Scan for the cell matching the given text and deliver its (x, y) coordinate at center. 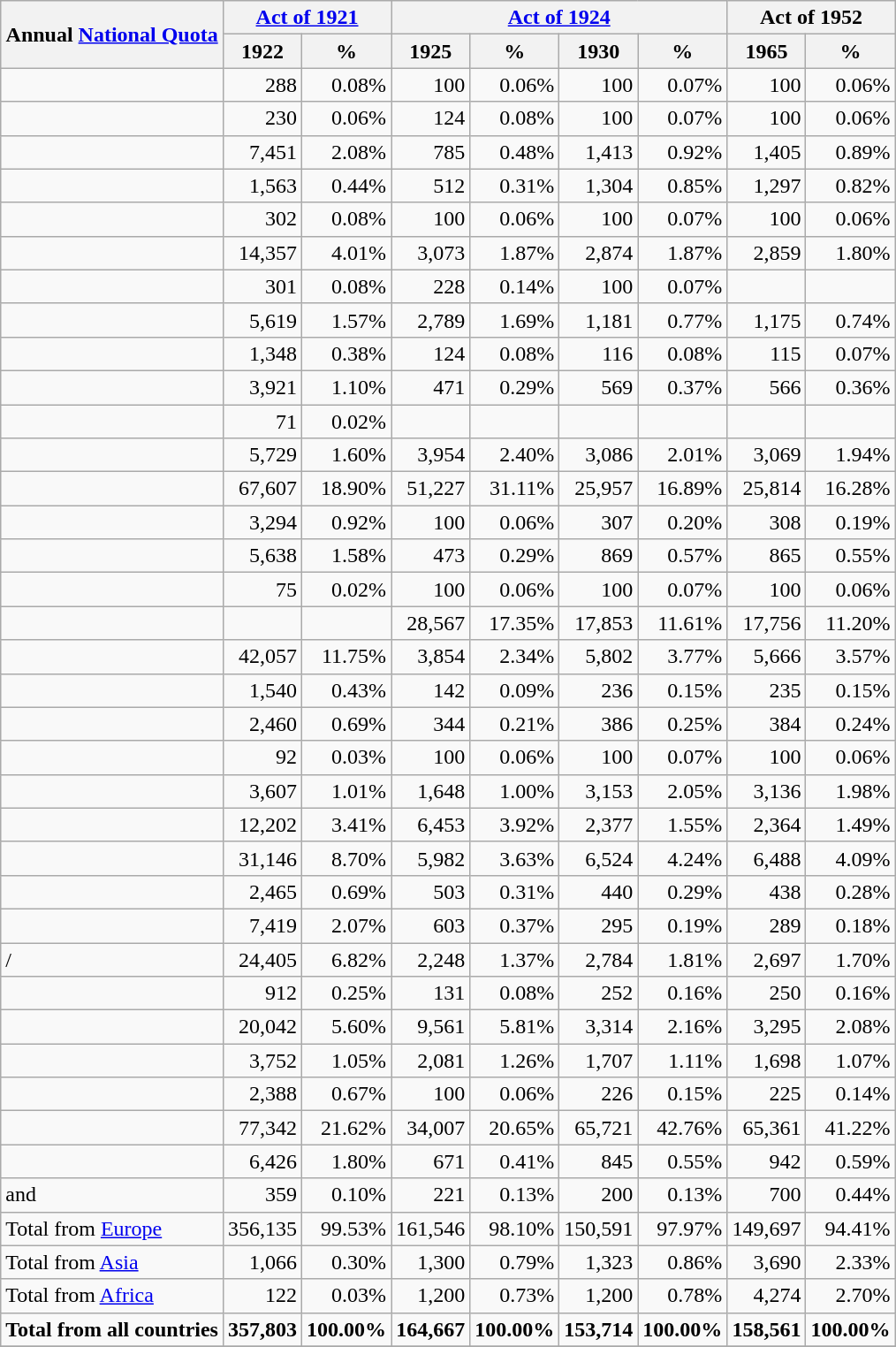
6,524 (599, 858)
2,388 (262, 1094)
3,954 (431, 455)
3.57% (850, 657)
295 (599, 925)
230 (262, 118)
1922 (262, 51)
158,561 (767, 1329)
5,802 (599, 657)
1,348 (262, 354)
16.28% (850, 489)
912 (262, 993)
473 (431, 556)
0.89% (850, 152)
Act of 1921 (307, 18)
4.01% (346, 253)
603 (431, 925)
1.57% (346, 320)
5,982 (431, 858)
3.63% (514, 858)
5,666 (767, 657)
Total from Africa (112, 1296)
142 (431, 690)
440 (599, 892)
12,202 (262, 825)
18.90% (346, 489)
1925 (431, 51)
17,756 (767, 623)
4.24% (682, 858)
65,361 (767, 1128)
0.18% (850, 925)
3.92% (514, 825)
3,752 (262, 1061)
Total from all countries (112, 1329)
1,648 (431, 791)
6,488 (767, 858)
3.77% (682, 657)
1,297 (767, 186)
235 (767, 690)
2.70% (850, 1296)
503 (431, 892)
3,690 (767, 1262)
1,540 (262, 690)
150,591 (599, 1229)
65,721 (599, 1128)
6.82% (346, 959)
2,859 (767, 253)
7,451 (262, 152)
42,057 (262, 657)
6,426 (262, 1161)
1,175 (767, 320)
75 (262, 590)
1.69% (514, 320)
2.33% (850, 1262)
11.61% (682, 623)
1930 (599, 51)
2,874 (599, 253)
2,784 (599, 959)
0.38% (346, 354)
1965 (767, 51)
0.57% (682, 556)
0.36% (850, 387)
11.20% (850, 623)
671 (431, 1161)
5,729 (262, 455)
1,304 (599, 186)
115 (767, 354)
1,323 (599, 1262)
3,294 (262, 522)
71 (262, 422)
785 (431, 152)
1.98% (850, 791)
1.58% (346, 556)
0.67% (346, 1094)
99.53% (346, 1229)
3,295 (767, 1027)
25,814 (767, 489)
9,561 (431, 1027)
5.81% (514, 1027)
1.05% (346, 1061)
28,567 (431, 623)
and (112, 1195)
1.81% (682, 959)
1,563 (262, 186)
1.94% (850, 455)
77,342 (262, 1128)
2.07% (346, 925)
225 (767, 1094)
1.01% (346, 791)
Total from Asia (112, 1262)
700 (767, 1195)
1,707 (599, 1061)
0.48% (514, 152)
4,274 (767, 1296)
3,136 (767, 791)
116 (599, 354)
566 (767, 387)
41.22% (850, 1128)
1.26% (514, 1061)
308 (767, 522)
356,135 (262, 1229)
0.30% (346, 1262)
20,042 (262, 1027)
98.10% (514, 1229)
/ (112, 959)
1,413 (599, 152)
0.59% (850, 1161)
1.11% (682, 1061)
131 (431, 993)
1.70% (850, 959)
161,546 (431, 1229)
3,153 (599, 791)
2,460 (262, 724)
471 (431, 387)
344 (431, 724)
3,314 (599, 1027)
1.07% (850, 1061)
1.60% (346, 455)
3,069 (767, 455)
3,607 (262, 791)
2,697 (767, 959)
0.86% (682, 1262)
2.05% (682, 791)
1,066 (262, 1262)
569 (599, 387)
0.21% (514, 724)
149,697 (767, 1229)
31,146 (262, 858)
0.24% (850, 724)
Total from Europe (112, 1229)
2,248 (431, 959)
17.35% (514, 623)
0.73% (514, 1296)
384 (767, 724)
2,081 (431, 1061)
228 (431, 286)
51,227 (431, 489)
0.85% (682, 186)
942 (767, 1161)
0.09% (514, 690)
289 (767, 925)
0.74% (850, 320)
386 (599, 724)
1.55% (682, 825)
0.82% (850, 186)
14,357 (262, 253)
6,453 (431, 825)
869 (599, 556)
512 (431, 186)
307 (599, 522)
4.09% (850, 858)
5.60% (346, 1027)
17,853 (599, 623)
97.97% (682, 1229)
3,086 (599, 455)
2,465 (262, 892)
3,854 (431, 657)
845 (599, 1161)
359 (262, 1195)
357,803 (262, 1329)
1,300 (431, 1262)
0.41% (514, 1161)
Act of 1924 (559, 18)
3,073 (431, 253)
Act of 1952 (811, 18)
288 (262, 85)
5,619 (262, 320)
0.43% (346, 690)
153,714 (599, 1329)
94.41% (850, 1229)
1.49% (850, 825)
0.77% (682, 320)
252 (599, 993)
200 (599, 1195)
2.16% (682, 1027)
1.00% (514, 791)
2.40% (514, 455)
0.28% (850, 892)
20.65% (514, 1128)
24,405 (262, 959)
42.76% (682, 1128)
67,607 (262, 489)
2.34% (514, 657)
2,364 (767, 825)
1,405 (767, 152)
302 (262, 219)
0.79% (514, 1262)
3,921 (262, 387)
0.10% (346, 1195)
92 (262, 757)
1,698 (767, 1061)
31.11% (514, 489)
122 (262, 1296)
1,181 (599, 320)
5,638 (262, 556)
226 (599, 1094)
1.10% (346, 387)
34,007 (431, 1128)
25,957 (599, 489)
865 (767, 556)
438 (767, 892)
0.78% (682, 1296)
3.41% (346, 825)
0.20% (682, 522)
221 (431, 1195)
21.62% (346, 1128)
7,419 (262, 925)
301 (262, 286)
8.70% (346, 858)
2,377 (599, 825)
2.01% (682, 455)
164,667 (431, 1329)
2,789 (431, 320)
236 (599, 690)
Annual National Quota (112, 34)
16.89% (682, 489)
250 (767, 993)
11.75% (346, 657)
1.37% (514, 959)
